Identify which cell holds the provided text, then report its [X, Y] central coordinate. 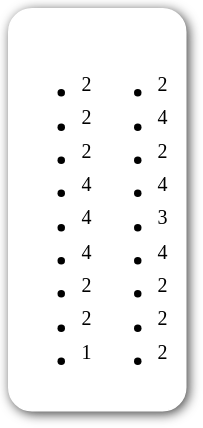
242434222 [132, 210]
222444221 [56, 210]
